Extract the [x, y] coordinate from the center of the cell holding the provided text.  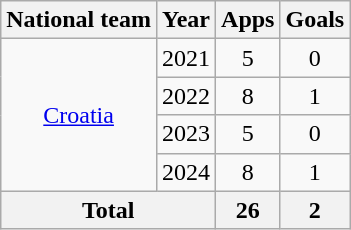
2021 [186, 58]
2023 [186, 134]
National team [79, 20]
Croatia [79, 115]
Apps [248, 20]
Goals [315, 20]
2022 [186, 96]
Year [186, 20]
2 [315, 210]
26 [248, 210]
Total [108, 210]
2024 [186, 172]
